Search for the cell housing the specified text and yield its [x, y] center coordinate. 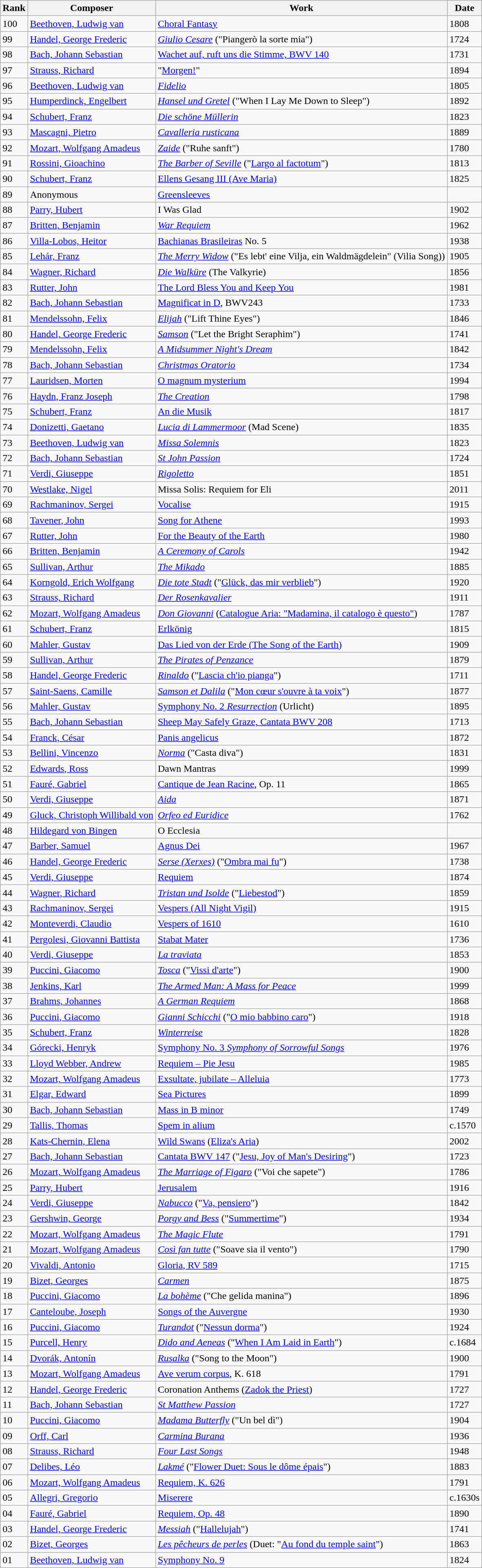
Symphony No. 3 Symphony of Sorrowful Songs [301, 1048]
Stabat Mater [301, 939]
48 [14, 830]
The Barber of Seville ("Largo al factotum") [301, 163]
22 [14, 1234]
Zaide ("Ruhe sanft") [301, 148]
52 [14, 769]
57 [14, 691]
The Merry Widow ("Es lebt' eine Vilja, ein Waldmägdelein" (Vilia Song)) [301, 256]
84 [14, 272]
Mass in B minor [301, 1110]
Wachet auf, ruft uns die Stimme, BWV 140 [301, 55]
Wild Swans (Eliza's Aria) [301, 1141]
Humperdinck, Engelbert [92, 101]
Hildegard von Bingen [92, 830]
31 [14, 1094]
Orff, Carl [92, 1435]
Kats-Chernin, Elena [92, 1141]
St John Passion [301, 458]
34 [14, 1048]
Composer [92, 8]
1909 [465, 644]
50 [14, 799]
1715 [465, 1265]
47 [14, 846]
Greensleeves [301, 194]
Franck, César [92, 738]
The Magic Flute [301, 1234]
60 [14, 644]
Christmas Oratorio [301, 365]
33 [14, 1063]
96 [14, 86]
1610 [465, 923]
1711 [465, 675]
Porgy and Bess ("Summertime") [301, 1219]
St Matthew Passion [301, 1405]
War Requiem [301, 225]
40 [14, 955]
30 [14, 1110]
Monteverdi, Claudio [92, 923]
Rinaldo ("Lascia ch'io pianga") [301, 675]
Fidelio [301, 86]
Vespers (All Night Vigil) [301, 908]
Vocalise [301, 505]
Gershwin, George [92, 1219]
Requiem, Op. 48 [301, 1513]
Turandot ("Nessun dorma") [301, 1327]
12 [14, 1389]
1879 [465, 660]
56 [14, 707]
Dido and Aeneas ("When I Am Laid in Earth") [301, 1343]
1736 [465, 939]
Vespers of 1610 [301, 923]
Requiem, K. 626 [301, 1482]
1871 [465, 799]
1734 [465, 365]
79 [14, 349]
Vivaldi, Antonio [92, 1265]
1805 [465, 86]
25 [14, 1188]
Coronation Anthems (Zadok the Priest) [301, 1389]
1798 [465, 396]
Saint-Saens, Camille [92, 691]
21 [14, 1250]
1934 [465, 1219]
Jerusalem [301, 1188]
75 [14, 411]
94 [14, 117]
The Armed Man: A Mass for Peace [301, 986]
18 [14, 1296]
82 [14, 303]
1863 [465, 1544]
A Midsummer Night's Dream [301, 349]
Aida [301, 799]
1994 [465, 380]
Das Lied von der Erde (The Song of the Earth) [301, 644]
87 [14, 225]
54 [14, 738]
88 [14, 210]
1773 [465, 1079]
Hansel und Gretel ("When I Lay Me Down to Sleep") [301, 101]
32 [14, 1079]
An die Musik [301, 411]
95 [14, 101]
1916 [465, 1188]
Messiah ("Hallelujah") [301, 1529]
Rigoletto [301, 474]
10 [14, 1420]
Rank [14, 8]
1981 [465, 287]
1920 [465, 582]
41 [14, 939]
Westlake, Nigel [92, 489]
1890 [465, 1513]
1874 [465, 877]
08 [14, 1451]
03 [14, 1529]
1815 [465, 629]
Songs of the Auvergne [301, 1312]
Elijah ("Lift Thine Eyes") [301, 318]
11 [14, 1405]
15 [14, 1343]
1831 [465, 753]
Panis angelicus [301, 738]
Gluck, Christoph Willibald von [92, 815]
Lloyd Webber, Andrew [92, 1063]
Purcell, Henry [92, 1343]
"Morgen!" [301, 70]
Erlkönig [301, 629]
Gianni Schicchi ("O mio babbino caro") [301, 1017]
Tavener, John [92, 520]
Dawn Mantras [301, 769]
81 [14, 318]
01 [14, 1560]
Ellens Gesang III (Ave Maria) [301, 179]
04 [14, 1513]
1713 [465, 722]
Die tote Stadt ("Glück, das mir verblieb") [301, 582]
The Marriage of Figaro ("Voi che sapete") [301, 1172]
La bohème ("Che gelida manina") [301, 1296]
80 [14, 334]
35 [14, 1032]
Anonymous [92, 194]
29 [14, 1125]
20 [14, 1265]
Villa-Lobos, Heitor [92, 241]
Rusalka ("Song to the Moon") [301, 1358]
Samson ("Let the Bright Seraphim") [301, 334]
Dvorák, Antonín [92, 1358]
49 [14, 815]
Ave verum corpus, K. 618 [301, 1374]
Die schöne Müllerin [301, 117]
Choral Fantasy [301, 24]
1911 [465, 598]
1883 [465, 1467]
71 [14, 474]
67 [14, 536]
1817 [465, 411]
Lauridsen, Morten [92, 380]
Symphony No. 9 [301, 1560]
44 [14, 892]
06 [14, 1482]
Gloria, RV 589 [301, 1265]
O Ecclesia [301, 830]
24 [14, 1203]
O magnum mysterium [301, 380]
A German Requiem [301, 1001]
Cantata BWV 147 ("Jesu, Joy of Man's Desiring") [301, 1156]
51 [14, 784]
Winterreise [301, 1032]
1985 [465, 1063]
1918 [465, 1017]
69 [14, 505]
Symphony No. 2 Resurrection (Urlicht) [301, 707]
Die Walküre (The Valkyrie) [301, 272]
The Creation [301, 396]
1877 [465, 691]
72 [14, 458]
64 [14, 582]
c.1570 [465, 1125]
For the Beauty of the Earth [301, 536]
Nabucco ("Va, pensiero") [301, 1203]
99 [14, 39]
1808 [465, 24]
1904 [465, 1420]
Bachianas Brasileiras No. 5 [301, 241]
Lehár, Franz [92, 256]
27 [14, 1156]
28 [14, 1141]
Requiem – Pie Jesu [301, 1063]
Allegri, Gregorio [92, 1498]
1856 [465, 272]
Work [301, 8]
1962 [465, 225]
Missa Solis: Requiem for Eli [301, 489]
1853 [465, 955]
1948 [465, 1451]
Miserere [301, 1498]
Jenkins, Karl [92, 986]
91 [14, 163]
61 [14, 629]
1938 [465, 241]
Carmina Burana [301, 1435]
19 [14, 1281]
Delibes, Léo [92, 1467]
1993 [465, 520]
74 [14, 427]
The Pirates of Penzance [301, 660]
1859 [465, 892]
Sheep May Safely Graze, Cantata BWV 208 [301, 722]
Elgar, Edward [92, 1094]
Date [465, 8]
1851 [465, 474]
Tristan und Isolde ("Liebestod") [301, 892]
1824 [465, 1560]
62 [14, 613]
Sea Pictures [301, 1094]
Orfeo ed Euridice [301, 815]
Così fan tutte ("Soave sia il vento") [301, 1250]
39 [14, 970]
46 [14, 861]
1924 [465, 1327]
53 [14, 753]
1930 [465, 1312]
1825 [465, 179]
1889 [465, 132]
02 [14, 1544]
Norma ("Casta diva") [301, 753]
Missa Solemnis [301, 442]
2002 [465, 1141]
La traviata [301, 955]
63 [14, 598]
1868 [465, 1001]
1902 [465, 210]
c.1684 [465, 1343]
Rossini, Gioachino [92, 163]
68 [14, 520]
Samson et Dalila ("Mon cœur s'ouvre à ta voix") [301, 691]
Lucia di Lammermoor (Mad Scene) [301, 427]
1976 [465, 1048]
1967 [465, 846]
Korngold, Erich Wolfgang [92, 582]
Madama Butterfly ("Un bel dì") [301, 1420]
1980 [465, 536]
1942 [465, 551]
13 [14, 1374]
42 [14, 923]
1896 [465, 1296]
Cavalleria rusticana [301, 132]
16 [14, 1327]
73 [14, 442]
Haydn, Franz Joseph [92, 396]
Tallis, Thomas [92, 1125]
Spem in alium [301, 1125]
59 [14, 660]
1723 [465, 1156]
83 [14, 287]
78 [14, 365]
37 [14, 1001]
23 [14, 1219]
Magnificat in D, BWV243 [301, 303]
1828 [465, 1032]
1894 [465, 70]
Don Giovanni (Catalogue Aria: "Madamina, il catalogo è questo") [301, 613]
43 [14, 908]
09 [14, 1435]
100 [14, 24]
Exsultate, jubilate – Alleluia [301, 1079]
Four Last Songs [301, 1451]
Canteloube, Joseph [92, 1312]
1787 [465, 613]
1790 [465, 1250]
The Mikado [301, 567]
Requiem [301, 877]
76 [14, 396]
Cantique de Jean Racine, Op. 11 [301, 784]
1872 [465, 738]
90 [14, 179]
Donizetti, Gaetano [92, 427]
36 [14, 1017]
26 [14, 1172]
Mascagni, Pietro [92, 132]
1865 [465, 784]
1780 [465, 148]
Song for Athene [301, 520]
Agnus Dei [301, 846]
Górecki, Henryk [92, 1048]
89 [14, 194]
1749 [465, 1110]
1936 [465, 1435]
77 [14, 380]
I Was Glad [301, 210]
1738 [465, 861]
70 [14, 489]
93 [14, 132]
1731 [465, 55]
2011 [465, 489]
97 [14, 70]
Carmen [301, 1281]
Bellini, Vincenzo [92, 753]
1875 [465, 1281]
Les pêcheurs de perles (Duet: "Au fond du temple saint") [301, 1544]
1899 [465, 1094]
55 [14, 722]
1846 [465, 318]
85 [14, 256]
45 [14, 877]
The Lord Bless You and Keep You [301, 287]
Brahms, Johannes [92, 1001]
66 [14, 551]
c.1630s [465, 1498]
1892 [465, 101]
1905 [465, 256]
1786 [465, 1172]
17 [14, 1312]
1895 [465, 707]
Pergolesi, Giovanni Battista [92, 939]
58 [14, 675]
05 [14, 1498]
1762 [465, 815]
Serse (Xerxes) ("Ombra mai fu") [301, 861]
1835 [465, 427]
86 [14, 241]
Lakmé ("Flower Duet: Sous le dôme épais") [301, 1467]
07 [14, 1467]
Der Rosenkavalier [301, 598]
Edwards, Ross [92, 769]
14 [14, 1358]
1885 [465, 567]
1813 [465, 163]
A Ceremony of Carols [301, 551]
98 [14, 55]
1733 [465, 303]
65 [14, 567]
92 [14, 148]
Barber, Samuel [92, 846]
Giulio Cesare ("Piangerò la sorte mia") [301, 39]
Tosca ("Vissi d'arte") [301, 970]
38 [14, 986]
